Scan for the cell matching the given text and deliver its [x, y] coordinate at center. 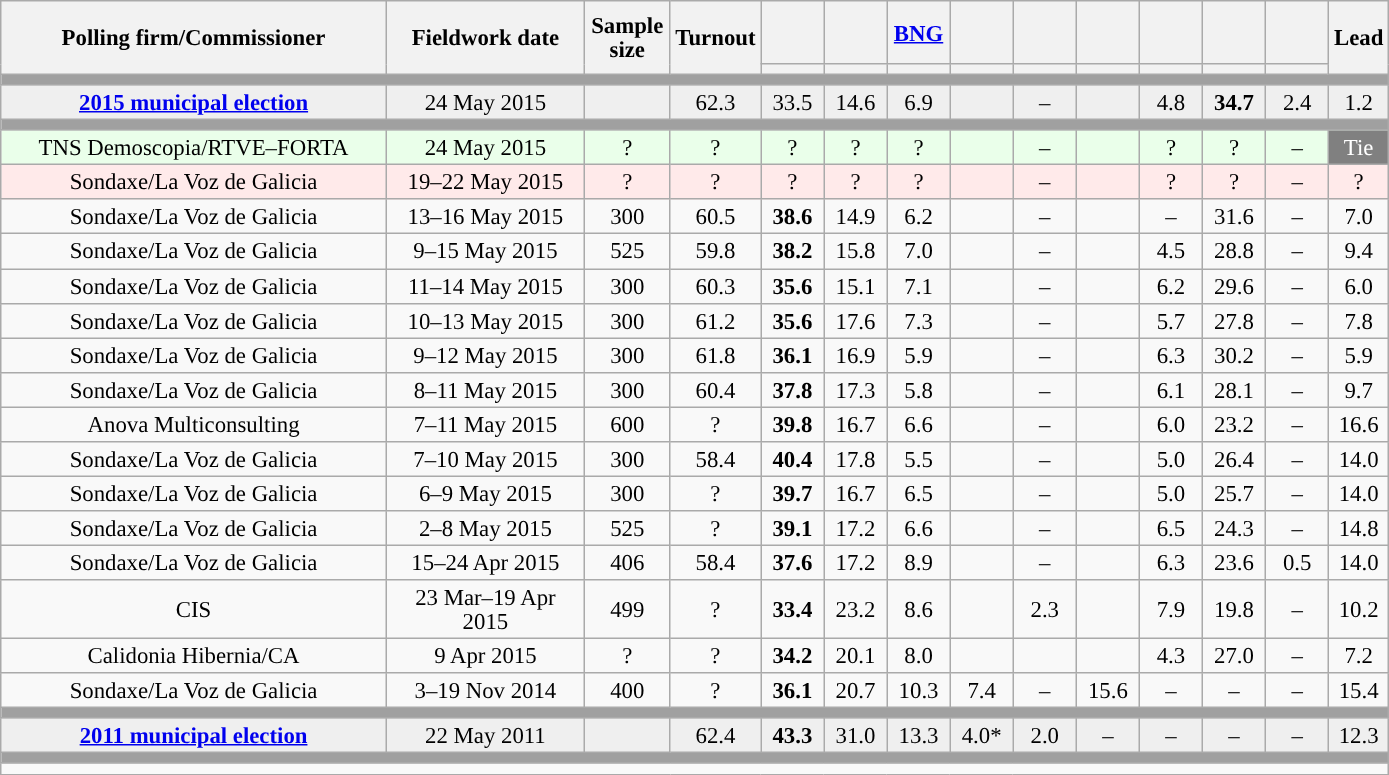
34.2 [792, 656]
Calidonia Hibernia/CA [194, 656]
Sample size [627, 38]
7–11 May 2015 [485, 424]
38.6 [792, 218]
39.8 [792, 424]
8.9 [918, 562]
2015 municipal election [194, 102]
2–8 May 2015 [485, 528]
28.8 [1234, 252]
22 May 2011 [485, 736]
Lead [1359, 38]
2011 municipal election [194, 736]
9.7 [1359, 390]
10.2 [1359, 610]
14.8 [1359, 528]
6–9 May 2015 [485, 494]
34.7 [1234, 102]
13–16 May 2015 [485, 218]
9–15 May 2015 [485, 252]
23 Mar–19 Apr 2015 [485, 610]
5.8 [918, 390]
61.8 [716, 356]
17.3 [856, 390]
7.8 [1359, 320]
60.3 [716, 286]
400 [627, 690]
27.0 [1234, 656]
24.3 [1234, 528]
600 [627, 424]
29.6 [1234, 286]
40.4 [792, 460]
7.9 [1170, 610]
9.4 [1359, 252]
15.8 [856, 252]
4.8 [1170, 102]
62.3 [716, 102]
19–22 May 2015 [485, 182]
14.6 [856, 102]
10.3 [918, 690]
6.1 [1170, 390]
61.2 [716, 320]
CIS [194, 610]
25.7 [1234, 494]
60.4 [716, 390]
43.3 [792, 736]
62.4 [716, 736]
37.8 [792, 390]
9 Apr 2015 [485, 656]
Fieldwork date [485, 38]
11–14 May 2015 [485, 286]
Anova Multiconsulting [194, 424]
7.1 [918, 286]
15.6 [1108, 690]
7.4 [982, 690]
2.3 [1044, 610]
39.7 [792, 494]
9–12 May 2015 [485, 356]
Turnout [716, 38]
13.3 [918, 736]
15.4 [1359, 690]
59.8 [716, 252]
39.1 [792, 528]
10–13 May 2015 [485, 320]
8.6 [918, 610]
2.0 [1044, 736]
12.3 [1359, 736]
TNS Demoscopia/RTVE–FORTA [194, 148]
7–10 May 2015 [485, 460]
Tie [1359, 148]
37.6 [792, 562]
14.9 [856, 218]
26.4 [1234, 460]
4.3 [1170, 656]
4.5 [1170, 252]
27.8 [1234, 320]
28.1 [1234, 390]
499 [627, 610]
8.0 [918, 656]
7.2 [1359, 656]
8–11 May 2015 [485, 390]
20.1 [856, 656]
6.9 [918, 102]
15.1 [856, 286]
1.2 [1359, 102]
17.8 [856, 460]
33.4 [792, 610]
7.3 [918, 320]
16.9 [856, 356]
31.6 [1234, 218]
4.0* [982, 736]
38.2 [792, 252]
406 [627, 562]
BNG [918, 32]
19.8 [1234, 610]
23.6 [1234, 562]
16.6 [1359, 424]
5.5 [918, 460]
5.7 [1170, 320]
30.2 [1234, 356]
20.7 [856, 690]
60.5 [716, 218]
15–24 Apr 2015 [485, 562]
17.6 [856, 320]
31.0 [856, 736]
Polling firm/Commissioner [194, 38]
2.4 [1298, 102]
3–19 Nov 2014 [485, 690]
33.5 [792, 102]
0.5 [1298, 562]
